Search for the cell housing the specified text and yield its [X, Y] center coordinate. 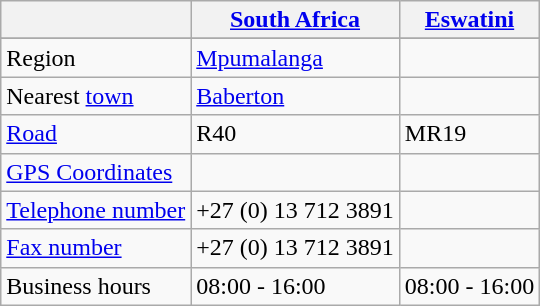
GPS Coordinates [96, 172]
South Africa [296, 20]
Road [96, 134]
Mpumalanga [296, 58]
R40 [296, 134]
Telephone number [96, 210]
Eswatini [469, 20]
Business hours [96, 286]
Region [96, 58]
MR19 [469, 134]
Baberton [296, 96]
Nearest town [96, 96]
Fax number [96, 248]
